Return the (x, y) coordinate for the center point of the cell that contains the specified text.  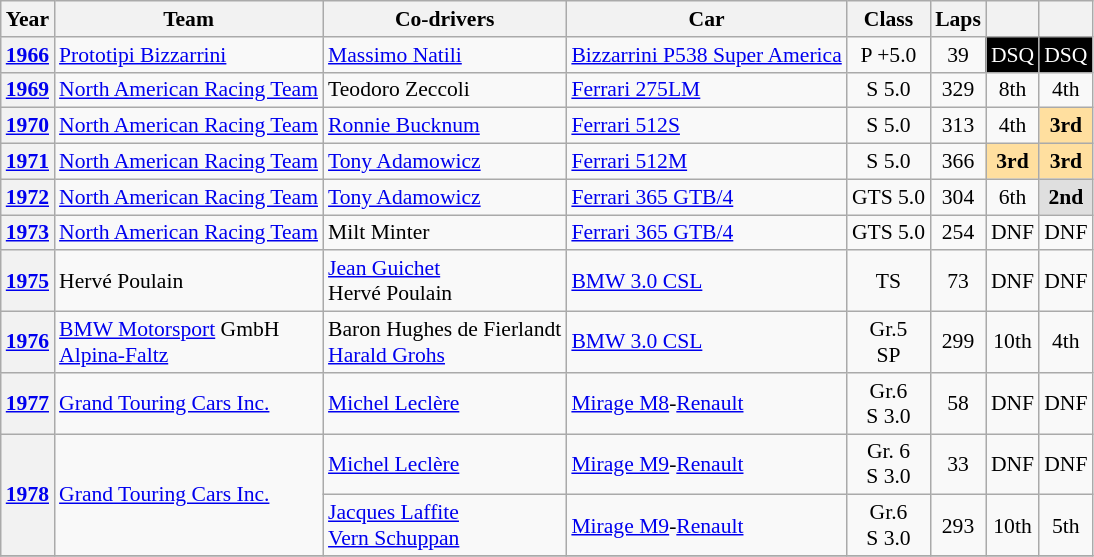
Year (28, 19)
Co-drivers (444, 19)
BMW Motorsport GmbH Alpina-Faltz (188, 342)
73 (958, 282)
254 (958, 233)
Jean Guichet Hervé Poulain (444, 282)
33 (958, 464)
P +5.0 (888, 55)
1969 (28, 90)
Baron Hughes de Fierlandt Harald Grohs (444, 342)
Bizzarrini P538 Super America (706, 55)
Teodoro Zeccoli (444, 90)
Mirage M8-Renault (706, 404)
293 (958, 526)
Car (706, 19)
Prototipi Bizzarrini (188, 55)
329 (958, 90)
6th (1012, 197)
299 (958, 342)
39 (958, 55)
Class (888, 19)
8th (1012, 90)
366 (958, 162)
Massimo Natili (444, 55)
1975 (28, 282)
58 (958, 404)
Milt Minter (444, 233)
Gr. 6S 3.0 (888, 464)
1973 (28, 233)
Ferrari 512S (706, 126)
1976 (28, 342)
1972 (28, 197)
Laps (958, 19)
304 (958, 197)
1970 (28, 126)
Ronnie Bucknum (444, 126)
Hervé Poulain (188, 282)
5th (1066, 526)
Jacques Laffite Vern Schuppan (444, 526)
Ferrari 275LM (706, 90)
Ferrari 512M (706, 162)
1977 (28, 404)
TS (888, 282)
1971 (28, 162)
1966 (28, 55)
Team (188, 19)
Gr.5SP (888, 342)
313 (958, 126)
2nd (1066, 197)
1978 (28, 495)
